Locate the cell with the specified text and output its [x, y] center coordinate. 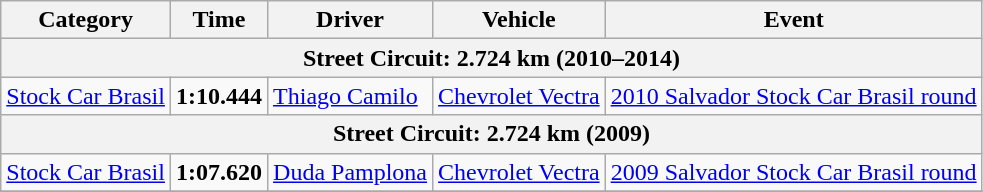
1:07.620 [218, 172]
Driver [350, 20]
2010 Salvador Stock Car Brasil round [794, 96]
Duda Pamplona [350, 172]
Thiago Camilo [350, 96]
Time [218, 20]
Vehicle [520, 20]
Street Circuit: 2.724 km (2010–2014) [492, 58]
Event [794, 20]
Street Circuit: 2.724 km (2009) [492, 134]
2009 Salvador Stock Car Brasil round [794, 172]
1:10.444 [218, 96]
Category [86, 20]
